Extract the (x, y) coordinate from the center of the cell holding the provided text.  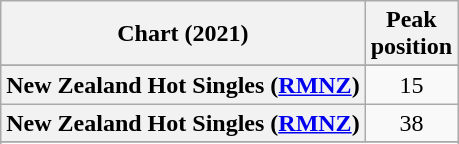
Chart (2021) (183, 34)
15 (411, 85)
Peakposition (411, 34)
38 (411, 123)
